Locate the cell with the specified text and output its (x, y) center coordinate. 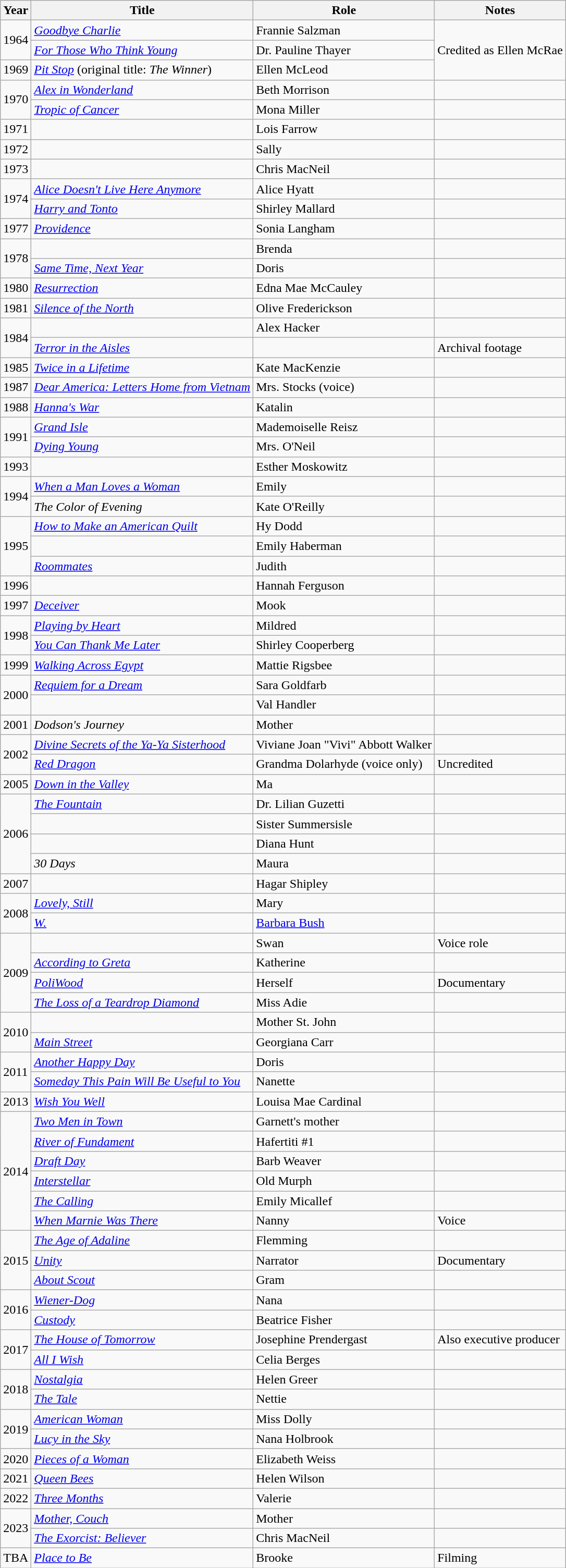
Lovely, Still (142, 903)
Frannie Salzman (344, 30)
Down in the Valley (142, 784)
Dr. Lilian Guzetti (344, 804)
Sister Summersisle (344, 824)
Voice (500, 1221)
2011 (16, 1072)
Shirley Cooperberg (344, 645)
2006 (16, 834)
How to Make an American Quilt (142, 526)
Kate MacKenzie (344, 367)
Dodson's Journey (142, 725)
1988 (16, 407)
1985 (16, 367)
Katherine (344, 963)
1997 (16, 606)
Kate O'Reilly (344, 506)
Silence of the North (142, 308)
Same Time, Next Year (142, 268)
Ellen McLeod (344, 70)
Interstellar (142, 1181)
Playing by Heart (142, 626)
Flemming (344, 1241)
2017 (16, 1350)
1972 (16, 149)
Deceiver (142, 606)
2019 (16, 1429)
Garnett's mother (344, 1121)
Emily Haberman (344, 546)
Wish You Well (142, 1101)
The Tale (142, 1399)
Old Murph (344, 1181)
2002 (16, 754)
Two Men in Town (142, 1121)
For Those Who Think Young (142, 50)
Filming (500, 1558)
Main Street (142, 1042)
The Calling (142, 1200)
1994 (16, 496)
30 Days (142, 863)
Nostalgia (142, 1379)
2020 (16, 1459)
Miss Dolly (344, 1419)
Dying Young (142, 447)
The Fountain (142, 804)
Beth Morrison (344, 90)
Judith (344, 566)
Red Dragon (142, 764)
2000 (16, 695)
Nanette (344, 1082)
Dear America: Letters Home from Vietnam (142, 387)
Mildred (344, 626)
Providence (142, 228)
Gram (344, 1280)
2009 (16, 973)
You Can Thank Me Later (142, 645)
Katalin (344, 407)
Beatrice Fisher (344, 1320)
Draft Day (142, 1161)
Barbara Bush (344, 923)
Three Months (142, 1498)
Mona Miller (344, 109)
Brooke (344, 1558)
Mrs. O'Neil (344, 447)
Shirley Mallard (344, 209)
2015 (16, 1260)
Year (16, 10)
PoliWood (142, 983)
2005 (16, 784)
Mook (344, 606)
River of Fundament (142, 1141)
1991 (16, 437)
Lois Farrow (344, 129)
1978 (16, 259)
Walking Across Egypt (142, 665)
Barb Weaver (344, 1161)
Mademoiselle Reisz (344, 427)
When Marnie Was There (142, 1221)
Alice Doesn't Live Here Anymore (142, 189)
Mother, Couch (142, 1518)
2010 (16, 1032)
Grand Isle (142, 427)
Unity (142, 1260)
Divine Secrets of the Ya-Ya Sisterhood (142, 744)
All I Wish (142, 1359)
Mary (344, 903)
Queen Bees (142, 1478)
1999 (16, 665)
1977 (16, 228)
2018 (16, 1389)
Role (344, 10)
Goodbye Charlie (142, 30)
Elizabeth Weiss (344, 1459)
Valerie (344, 1498)
Credited as Ellen McRae (500, 50)
Ma (344, 784)
Sara Goldfarb (344, 685)
2023 (16, 1528)
Place to Be (142, 1558)
Nana (344, 1300)
Lucy in the Sky (142, 1439)
Celia Berges (344, 1359)
Twice in a Lifetime (142, 367)
Custody (142, 1320)
1981 (16, 308)
2022 (16, 1498)
Josephine Prendergast (344, 1340)
1998 (16, 635)
Esther Moskowitz (344, 467)
The Exorcist: Believer (142, 1538)
Dr. Pauline Thayer (344, 50)
The Color of Evening (142, 506)
1974 (16, 199)
When a Man Loves a Woman (142, 486)
Nettie (344, 1399)
Also executive producer (500, 1340)
Nanny (344, 1221)
2014 (16, 1171)
Alex Hacker (344, 328)
Alex in Wonderland (142, 90)
Mother St. John (344, 1022)
1973 (16, 169)
Another Happy Day (142, 1062)
Narrator (344, 1260)
American Woman (142, 1419)
1996 (16, 586)
Helen Wilson (344, 1478)
Val Handler (344, 705)
TBA (16, 1558)
Wiener-Dog (142, 1300)
The House of Tomorrow (142, 1340)
Sonia Langham (344, 228)
Uncredited (500, 764)
Herself (344, 983)
Someday This Pain Will Be Useful to You (142, 1082)
Louisa Mae Cardinal (344, 1101)
Hannah Ferguson (344, 586)
Mrs. Stocks (voice) (344, 387)
1984 (16, 338)
2007 (16, 884)
Tropic of Cancer (142, 109)
Olive Frederickson (344, 308)
Voice role (500, 943)
Resurrection (142, 288)
Pieces of a Woman (142, 1459)
Terror in the Aisles (142, 348)
Roommates (142, 566)
W. (142, 923)
Edna Mae McCauley (344, 288)
Requiem for a Dream (142, 685)
Brenda (344, 249)
Sally (344, 149)
Nana Holbrook (344, 1439)
Pit Stop (original title: The Winner) (142, 70)
About Scout (142, 1280)
Miss Adie (344, 1002)
Mattie Rigsbee (344, 665)
2013 (16, 1101)
Maura (344, 863)
Hagar Shipley (344, 884)
1995 (16, 546)
Emily Micallef (344, 1200)
1970 (16, 100)
The Age of Adaline (142, 1241)
Grandma Dolarhyde (voice only) (344, 764)
Archival footage (500, 348)
1993 (16, 467)
Hy Dodd (344, 526)
Harry and Tonto (142, 209)
Hafertiti #1 (344, 1141)
1987 (16, 387)
Hanna's War (142, 407)
1969 (16, 70)
1971 (16, 129)
Title (142, 10)
Viviane Joan "Vivi" Abbott Walker (344, 744)
According to Greta (142, 963)
Swan (344, 943)
Emily (344, 486)
Alice Hyatt (344, 189)
2021 (16, 1478)
Helen Greer (344, 1379)
Notes (500, 10)
2016 (16, 1310)
The Loss of a Teardrop Diamond (142, 1002)
2001 (16, 725)
2008 (16, 913)
Diana Hunt (344, 843)
Georgiana Carr (344, 1042)
1964 (16, 40)
1980 (16, 288)
